Find where the given text appears and provide that cell's center as [x, y] coordinate. 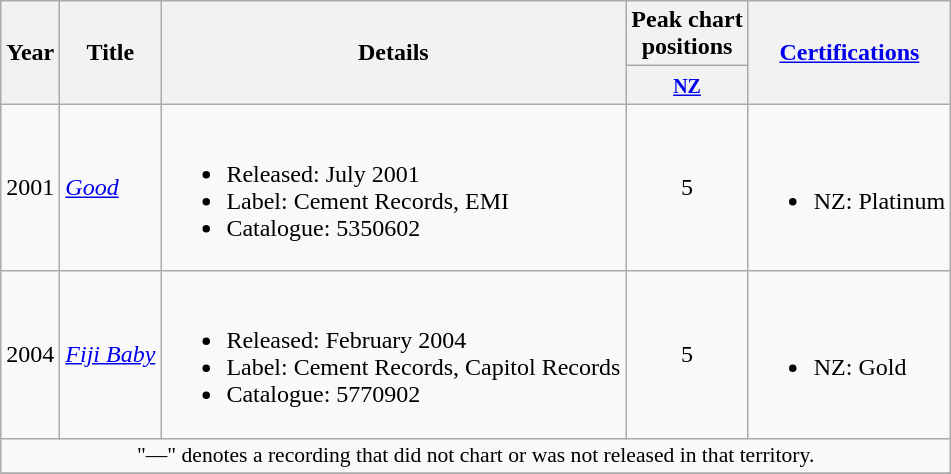
Title [110, 52]
NZ: Gold [849, 354]
Good [110, 188]
2004 [30, 354]
Details [394, 52]
NZ [687, 85]
Released: July 2001Label: Cement Records, EMICatalogue: 5350602 [394, 188]
Released: February 2004Label: Cement Records, Capitol RecordsCatalogue: 5770902 [394, 354]
"—" denotes a recording that did not chart or was not released in that territory. [476, 456]
Fiji Baby [110, 354]
Peak chartpositions [687, 34]
Certifications [849, 52]
Year [30, 52]
NZ: Platinum [849, 188]
2001 [30, 188]
